Search for the cell housing the specified text and yield its [x, y] center coordinate. 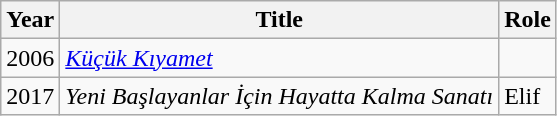
Elif [528, 96]
Title [280, 20]
2017 [30, 96]
Küçük Kıyamet [280, 58]
Role [528, 20]
2006 [30, 58]
Year [30, 20]
Yeni Başlayanlar İçin Hayatta Kalma Sanatı [280, 96]
